Locate the cell with the specified text and output its [X, Y] center coordinate. 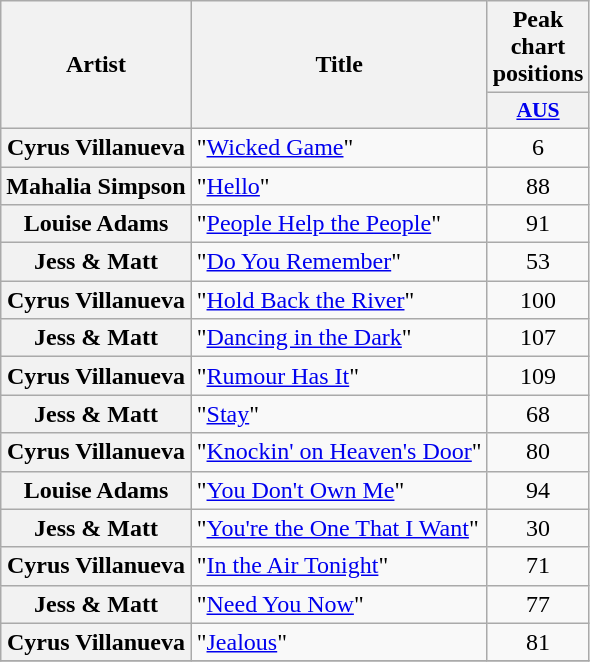
Mahalia Simpson [96, 185]
71 [538, 566]
"Stay" [339, 414]
"Hello" [339, 185]
"In the Air Tonight" [339, 566]
"Dancing in the Dark" [339, 338]
"Rumour Has It" [339, 376]
"You're the One That I Want" [339, 528]
81 [538, 642]
"Jealous" [339, 642]
6 [538, 147]
53 [538, 262]
"You Don't Own Me" [339, 490]
Peak chart positions [538, 47]
"Wicked Game" [339, 147]
30 [538, 528]
100 [538, 300]
"Need You Now" [339, 604]
"Hold Back the River" [339, 300]
88 [538, 185]
68 [538, 414]
109 [538, 376]
107 [538, 338]
94 [538, 490]
"Do You Remember" [339, 262]
80 [538, 452]
77 [538, 604]
Title [339, 65]
"Knockin' on Heaven's Door" [339, 452]
91 [538, 224]
Artist [96, 65]
"People Help the People" [339, 224]
AUS [538, 111]
